Output the [X, Y] coordinate of the center of the cell containing the given text.  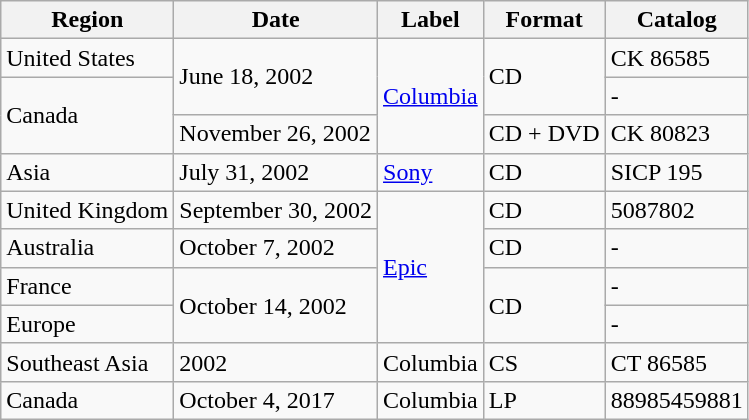
CK 80823 [676, 134]
CT 86585 [676, 362]
Europe [88, 324]
Australia [88, 248]
November 26, 2002 [276, 134]
Format [544, 20]
Catalog [676, 20]
Date [276, 20]
Epic [431, 267]
LP [544, 400]
October 4, 2017 [276, 400]
CK 86585 [676, 58]
October 7, 2002 [276, 248]
88985459881 [676, 400]
September 30, 2002 [276, 210]
SICP 195 [676, 172]
CD + DVD [544, 134]
France [88, 286]
2002 [276, 362]
Label [431, 20]
CS [544, 362]
Southeast Asia [88, 362]
July 31, 2002 [276, 172]
Region [88, 20]
Sony [431, 172]
October 14, 2002 [276, 305]
United States [88, 58]
5087802 [676, 210]
Asia [88, 172]
June 18, 2002 [276, 77]
United Kingdom [88, 210]
